Find where the given text appears and provide that cell's center as [x, y] coordinate. 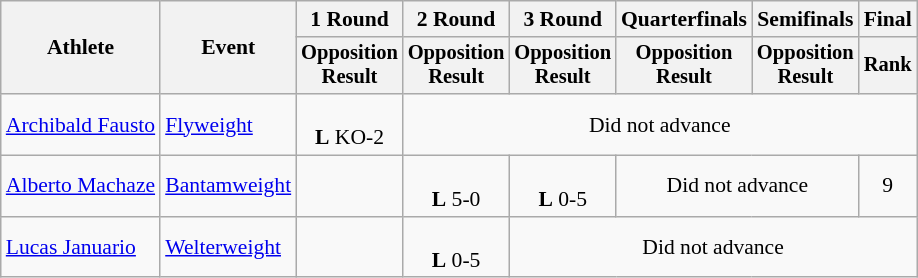
Welterweight [228, 248]
9 [888, 186]
3 Round [562, 19]
Quarterfinals [684, 19]
Rank [888, 66]
Athlete [80, 48]
Final [888, 19]
L KO-2 [350, 124]
2 Round [456, 19]
Bantamweight [228, 186]
1 Round [350, 19]
L 5-0 [456, 186]
Event [228, 48]
Flyweight [228, 124]
Semifinals [806, 19]
Alberto Machaze [80, 186]
Archibald Fausto [80, 124]
Lucas Januario [80, 248]
